Scan for the cell matching the given text and deliver its (x, y) coordinate at center. 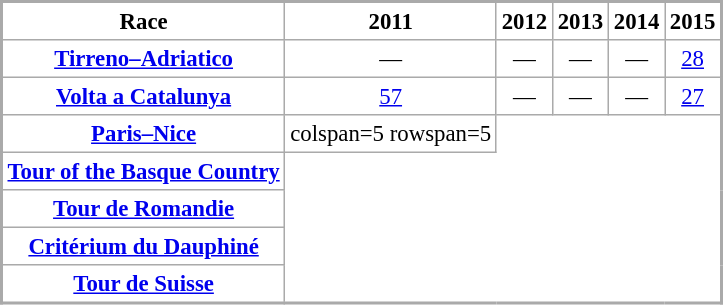
2014 (637, 21)
57 (390, 96)
Volta a Catalunya (144, 96)
2013 (580, 21)
2012 (524, 21)
colspan=5 rowspan=5 (390, 134)
Tour de Romandie (144, 209)
28 (694, 59)
Paris–Nice (144, 134)
Critérium du Dauphiné (144, 246)
2011 (390, 21)
2015 (694, 21)
Tour of the Basque Country (144, 171)
27 (694, 96)
Tirreno–Adriatico (144, 59)
Race (144, 21)
Tour de Suisse (144, 284)
